Locate the cell with the specified text and output its [X, Y] center coordinate. 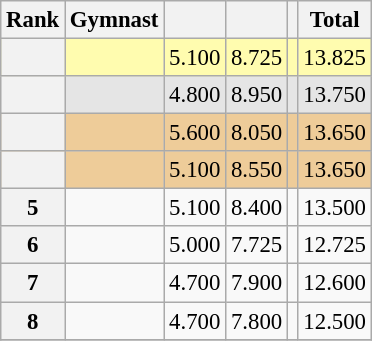
7 [33, 283]
8.950 [257, 95]
6 [33, 245]
7.725 [257, 245]
7.800 [257, 321]
13.825 [334, 58]
12.725 [334, 245]
Gymnast [114, 20]
Total [334, 20]
5.600 [195, 133]
13.500 [334, 208]
4.800 [195, 95]
8.550 [257, 170]
5 [33, 208]
Rank [33, 20]
13.750 [334, 95]
8 [33, 321]
12.600 [334, 283]
5.000 [195, 245]
12.500 [334, 321]
8.400 [257, 208]
8.050 [257, 133]
7.900 [257, 283]
8.725 [257, 58]
